Output the [x, y] coordinate of the center of the cell containing the given text.  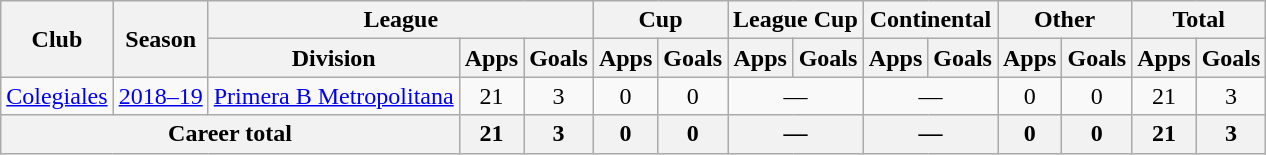
Continental [930, 20]
Other [1065, 20]
Club [57, 39]
League [400, 20]
Primera B Metropolitana [334, 96]
Cup [660, 20]
Colegiales [57, 96]
Total [1199, 20]
2018–19 [160, 96]
League Cup [796, 20]
Career total [230, 134]
Season [160, 39]
Division [334, 58]
